Determine the (x, y) coordinate at the center of the cell enclosing the given text.  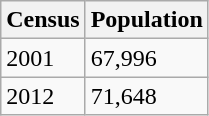
Census (43, 20)
71,648 (146, 96)
2012 (43, 96)
Population (146, 20)
67,996 (146, 58)
2001 (43, 58)
